Search for the cell housing the specified text and yield its [X, Y] center coordinate. 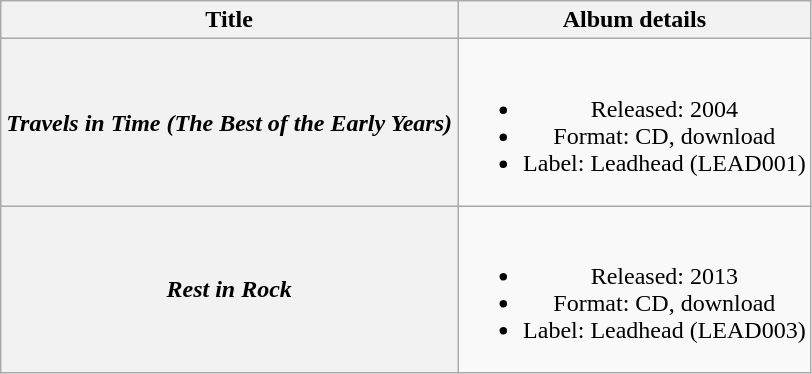
Album details [635, 20]
Released: 2013Format: CD, downloadLabel: Leadhead (LEAD003) [635, 290]
Released: 2004Format: CD, downloadLabel: Leadhead (LEAD001) [635, 122]
Travels in Time (The Best of the Early Years) [230, 122]
Title [230, 20]
Rest in Rock [230, 290]
